Output the [x, y] coordinate of the center of the cell containing the given text.  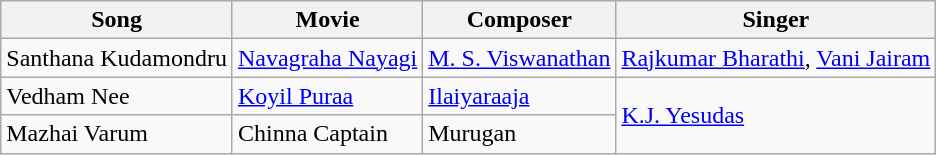
Murugan [520, 134]
Santhana Kudamondru [117, 58]
Vedham Nee [117, 96]
Rajkumar Bharathi, Vani Jairam [776, 58]
Movie [327, 20]
Composer [520, 20]
Chinna Captain [327, 134]
K.J. Yesudas [776, 115]
Singer [776, 20]
Mazhai Varum [117, 134]
M. S. Viswanathan [520, 58]
Ilaiyaraaja [520, 96]
Navagraha Nayagi [327, 58]
Song [117, 20]
Koyil Puraa [327, 96]
